Capture the cell that displays the provided text and extract its (x, y) central coordinate. 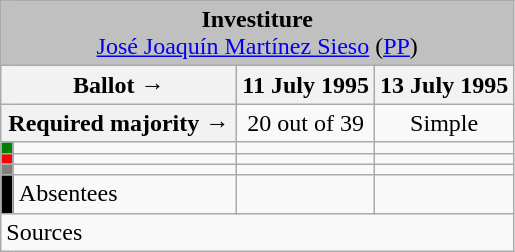
Required majority → (119, 123)
11 July 1995 (306, 85)
Sources (258, 232)
13 July 1995 (444, 85)
InvestitureJosé Joaquín Martínez Sieso (PP) (258, 34)
Absentees (125, 194)
20 out of 39 (306, 123)
Simple (444, 123)
Ballot → (119, 85)
